Find where the given text appears and provide that cell's center as (X, Y) coordinate. 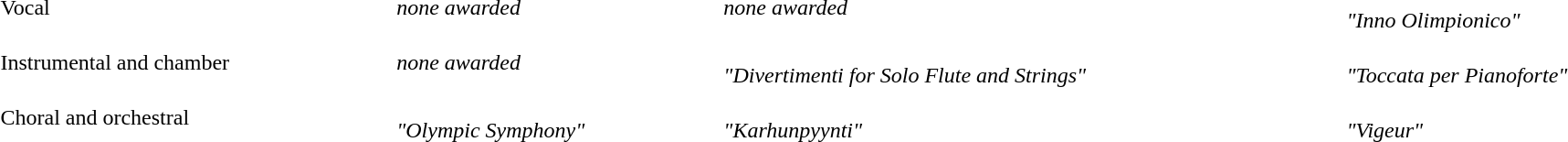
none awarded (557, 62)
"Divertimenti for Solo Flute and Strings" (1032, 62)
